Capture the cell that displays the provided text and extract its [x, y] central coordinate. 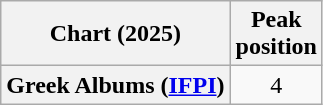
Chart (2025) [116, 34]
4 [276, 85]
Greek Albums (IFPI) [116, 85]
Peakposition [276, 34]
